Extract the (x, y) coordinate from the center of the cell holding the provided text.  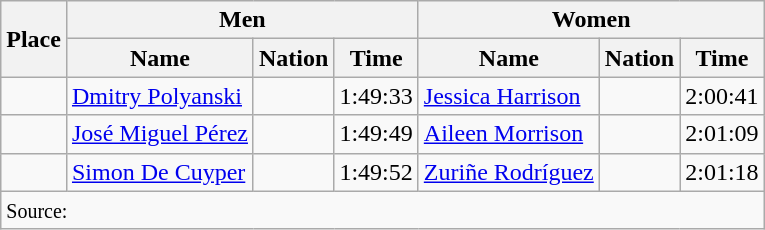
1:49:49 (376, 134)
José Miguel Pérez (160, 134)
Women (591, 20)
Jessica Harrison (508, 96)
Dmitry Polyanski (160, 96)
1:49:33 (376, 96)
Simon De Cuyper (160, 172)
2:00:41 (722, 96)
Men (242, 20)
1:49:52 (376, 172)
Place (34, 39)
Zuriñe Rodríguez (508, 172)
Source: (382, 210)
2:01:18 (722, 172)
2:01:09 (722, 134)
Aileen Morrison (508, 134)
